Detect which cell encompasses the target text, then output its (x, y) center coordinate. 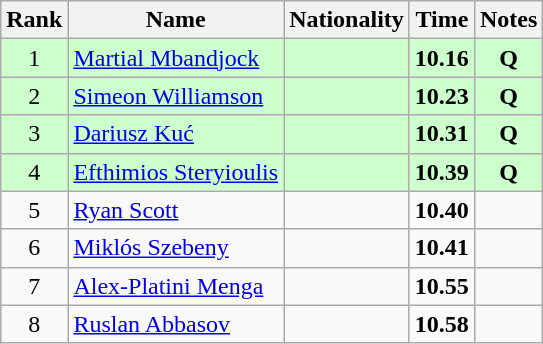
6 (34, 248)
10.39 (442, 172)
Efthimios Steryioulis (176, 172)
8 (34, 324)
10.41 (442, 248)
1 (34, 58)
Simeon Williamson (176, 96)
Miklós Szebeny (176, 248)
10.31 (442, 134)
2 (34, 96)
Notes (508, 20)
10.16 (442, 58)
10.23 (442, 96)
10.40 (442, 210)
Name (176, 20)
3 (34, 134)
Rank (34, 20)
10.58 (442, 324)
Ruslan Abbasov (176, 324)
Dariusz Kuć (176, 134)
4 (34, 172)
10.55 (442, 286)
5 (34, 210)
Alex-Platini Menga (176, 286)
Nationality (347, 20)
Time (442, 20)
7 (34, 286)
Ryan Scott (176, 210)
Martial Mbandjock (176, 58)
